Detect which cell encompasses the target text, then output its [x, y] center coordinate. 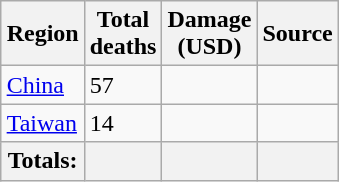
Source [298, 34]
57 [123, 85]
Region [42, 34]
China [42, 85]
Taiwan [42, 123]
Damage(USD) [210, 34]
14 [123, 123]
Totaldeaths [123, 34]
Totals: [42, 161]
